Detect which cell encompasses the target text, then output its [x, y] center coordinate. 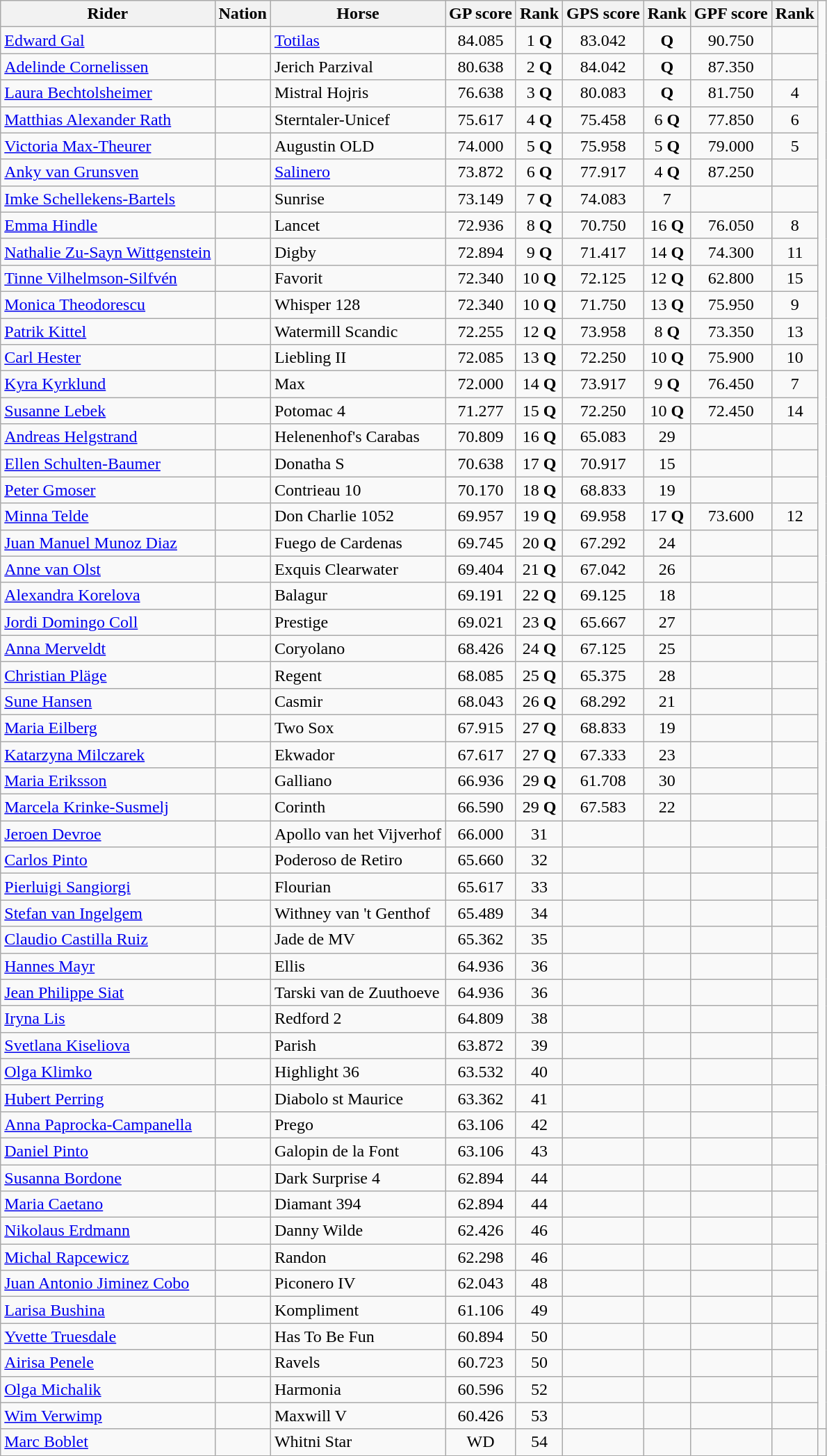
23 Q [539, 622]
Imke Schellekens-Bartels [108, 199]
Marcela Krinke-Susmelj [108, 808]
Michal Rapcewicz [108, 1257]
Tarski van de Zuuthoeve [357, 992]
70.170 [481, 490]
Balagur [357, 596]
Adelinde Cornelissen [108, 67]
Exquis Clearwater [357, 569]
71.277 [481, 411]
67.617 [481, 754]
22 [667, 808]
Don Charlie 1052 [357, 516]
Coryolano [357, 648]
68.426 [481, 648]
22 Q [539, 596]
Dark Surprise 4 [357, 1178]
Nation [243, 14]
Airisa Penele [108, 1363]
64.809 [481, 1019]
65.617 [481, 887]
73.872 [481, 172]
74.300 [731, 252]
63.532 [481, 1072]
Ravels [357, 1363]
Tinne Vilhelmson-Silfvén [108, 278]
Juan Antonio Jiminez Cobo [108, 1284]
74.083 [603, 199]
Prestige [357, 622]
Whitni Star [357, 1442]
Poderoso de Retiro [357, 860]
69.191 [481, 596]
69.404 [481, 569]
73.958 [603, 332]
Wim Verwimp [108, 1416]
14 [795, 411]
72.085 [481, 358]
Pierluigi Sangiorgi [108, 887]
19 Q [539, 516]
Laura Bechtolsheimer [108, 93]
27 [667, 622]
80.638 [481, 67]
Jerich Parzival [357, 67]
49 [539, 1310]
Claudio Castilla Ruiz [108, 940]
62.043 [481, 1284]
77.917 [603, 172]
63.362 [481, 1098]
76.638 [481, 93]
Redford 2 [357, 1019]
75.958 [603, 146]
24 [667, 543]
Ellis [357, 966]
Withney van 't Genthof [357, 913]
Prego [357, 1124]
Hannes Mayr [108, 966]
Parish [357, 1045]
52 [539, 1389]
Ellen Schulten-Baumer [108, 464]
73.600 [731, 516]
83.042 [603, 40]
72.125 [603, 278]
29 [667, 437]
Nathalie Zu-Sayn Wittgenstein [108, 252]
66.590 [481, 808]
Flourian [357, 887]
43 [539, 1151]
5 [795, 146]
Casmir [357, 701]
69.958 [603, 516]
Harmonia [357, 1389]
26 [667, 569]
18 Q [539, 490]
60.596 [481, 1389]
81.750 [731, 93]
4 [795, 93]
2 Q [539, 67]
Peter Gmoser [108, 490]
Has To Be Fun [357, 1336]
66.936 [481, 781]
39 [539, 1045]
70.917 [603, 464]
Galliano [357, 781]
41 [539, 1098]
65.489 [481, 913]
84.042 [603, 67]
GPS score [603, 14]
Rider [108, 14]
65.375 [603, 675]
3 Q [539, 93]
Maria Caetano [108, 1204]
24 Q [539, 648]
Larisa Bushina [108, 1310]
75.900 [731, 358]
Juan Manuel Munoz Diaz [108, 543]
Donatha S [357, 464]
Yvette Truesdale [108, 1336]
8 [795, 225]
68.292 [603, 701]
GP score [481, 14]
54 [539, 1442]
Liebling II [357, 358]
75.617 [481, 120]
Susanna Bordone [108, 1178]
Victoria Max-Theurer [108, 146]
Danny Wilde [357, 1231]
Kompliment [357, 1310]
Jade de MV [357, 940]
Andreas Helgstrand [108, 437]
Marc Boblet [108, 1442]
21 Q [539, 569]
61.106 [481, 1310]
Maria Eilberg [108, 728]
87.350 [731, 67]
6 [795, 120]
69.125 [603, 596]
Jean Philippe Siat [108, 992]
76.050 [731, 225]
69.957 [481, 516]
67.042 [603, 569]
61.708 [603, 781]
Katarzyna Milczarek [108, 754]
Sunrise [357, 199]
Salinero [357, 172]
20 Q [539, 543]
34 [539, 913]
72.255 [481, 332]
11 [795, 252]
Maxwill V [357, 1416]
Anky van Grunsven [108, 172]
7 Q [539, 199]
Augustin OLD [357, 146]
Diabolo st Maurice [357, 1098]
25 Q [539, 675]
Potomac 4 [357, 411]
72.450 [731, 411]
Jordi Domingo Coll [108, 622]
65.083 [603, 437]
40 [539, 1072]
33 [539, 887]
76.450 [731, 384]
Alexandra Korelova [108, 596]
Corinth [357, 808]
Patrik Kittel [108, 332]
72.000 [481, 384]
75.458 [603, 120]
Lancet [357, 225]
67.915 [481, 728]
Iryna Lis [108, 1019]
28 [667, 675]
70.809 [481, 437]
77.850 [731, 120]
Sterntaler-Unicef [357, 120]
Carlos Pinto [108, 860]
Minna Telde [108, 516]
87.250 [731, 172]
90.750 [731, 40]
60.894 [481, 1336]
Olga Michalik [108, 1389]
74.000 [481, 146]
67.583 [603, 808]
69.021 [481, 622]
Regent [357, 675]
21 [667, 701]
Carl Hester [108, 358]
71.750 [603, 304]
26 Q [539, 701]
Matthias Alexander Rath [108, 120]
Christian Pläge [108, 675]
Randon [357, 1257]
73.350 [731, 332]
65.667 [603, 622]
Piconero IV [357, 1284]
Totilas [357, 40]
Highlight 36 [357, 1072]
70.750 [603, 225]
67.333 [603, 754]
68.043 [481, 701]
62.298 [481, 1257]
35 [539, 940]
69.745 [481, 543]
66.000 [481, 834]
73.149 [481, 199]
Favorit [357, 278]
84.085 [481, 40]
65.362 [481, 940]
72.894 [481, 252]
73.917 [603, 384]
60.723 [481, 1363]
Monica Theodorescu [108, 304]
Max [357, 384]
Daniel Pinto [108, 1151]
12 [795, 516]
Maria Eriksson [108, 781]
Anna Merveldt [108, 648]
13 [795, 332]
23 [667, 754]
62.800 [731, 278]
53 [539, 1416]
Kyra Kyrklund [108, 384]
65.660 [481, 860]
Svetlana Kiseliova [108, 1045]
62.426 [481, 1231]
Watermill Scandic [357, 332]
Susanne Lebek [108, 411]
9 [795, 304]
63.872 [481, 1045]
42 [539, 1124]
Contrieau 10 [357, 490]
GPF score [731, 14]
Mistral Hojris [357, 93]
Edward Gal [108, 40]
Whisper 128 [357, 304]
30 [667, 781]
Olga Klimko [108, 1072]
18 [667, 596]
Helenenhof's Carabas [357, 437]
71.417 [603, 252]
Diamant 394 [357, 1204]
80.083 [603, 93]
Ekwador [357, 754]
Hubert Perring [108, 1098]
1 Q [539, 40]
25 [667, 648]
WD [481, 1442]
67.125 [603, 648]
72.936 [481, 225]
Apollo van het Vijverhof [357, 834]
48 [539, 1284]
Jeroen Devroe [108, 834]
Sune Hansen [108, 701]
67.292 [603, 543]
31 [539, 834]
Horse [357, 14]
Two Sox [357, 728]
15 Q [539, 411]
32 [539, 860]
Anna Paprocka-Campanella [108, 1124]
60.426 [481, 1416]
79.000 [731, 146]
Fuego de Cardenas [357, 543]
Stefan van Ingelgem [108, 913]
Nikolaus Erdmann [108, 1231]
75.950 [731, 304]
Galopin de la Font [357, 1151]
Emma Hindle [108, 225]
Anne van Olst [108, 569]
38 [539, 1019]
10 [795, 358]
68.085 [481, 675]
Digby [357, 252]
70.638 [481, 464]
